For the text-containing cell, return its midpoint in [X, Y] coordinate format. 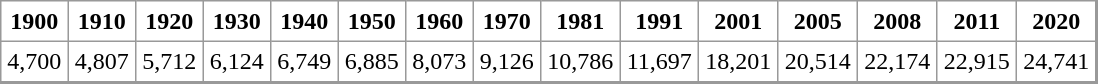
6,885 [372, 62]
2020 [1057, 21]
20,514 [818, 62]
6,749 [304, 62]
2005 [818, 21]
11,697 [660, 62]
1950 [372, 21]
10,786 [580, 62]
22,174 [898, 62]
1900 [34, 21]
2011 [977, 21]
24,741 [1057, 62]
8,073 [439, 62]
22,915 [977, 62]
1991 [660, 21]
5,712 [169, 62]
1910 [102, 21]
1960 [439, 21]
18,201 [739, 62]
1920 [169, 21]
2001 [739, 21]
1970 [507, 21]
4,807 [102, 62]
9,126 [507, 62]
2008 [898, 21]
1981 [580, 21]
6,124 [237, 62]
1940 [304, 21]
4,700 [34, 62]
1930 [237, 21]
